Capture the cell that displays the provided text and extract its [X, Y] central coordinate. 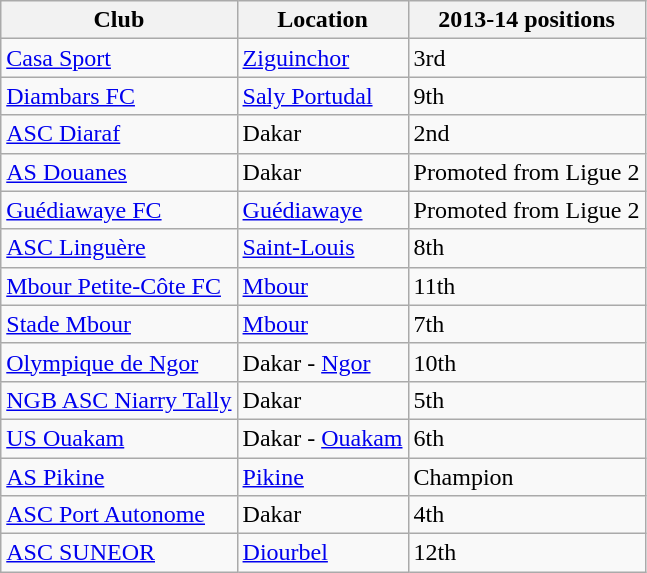
Diourbel [322, 553]
Pikine [322, 477]
ASC SUNEOR [119, 553]
4th [526, 515]
Guédiawaye [322, 210]
8th [526, 248]
ASC Diaraf [119, 134]
2nd [526, 134]
NGB ASC Niarry Tally [119, 400]
Stade Mbour [119, 324]
11th [526, 286]
Diambars FC [119, 96]
9th [526, 96]
2013-14 positions [526, 20]
Olympique de Ngor [119, 362]
10th [526, 362]
Casa Sport [119, 58]
Guédiawaye FC [119, 210]
Saly Portudal [322, 96]
ASC Linguère [119, 248]
Dakar - Ngor [322, 362]
Ziguinchor [322, 58]
12th [526, 553]
Mbour Petite-Côte FC [119, 286]
US Ouakam [119, 438]
Club [119, 20]
3rd [526, 58]
Champion [526, 477]
AS Douanes [119, 172]
7th [526, 324]
Location [322, 20]
Dakar - Ouakam [322, 438]
Saint-Louis [322, 248]
5th [526, 400]
AS Pikine [119, 477]
6th [526, 438]
ASC Port Autonome [119, 515]
